Capture the cell that displays the provided text and extract its (x, y) central coordinate. 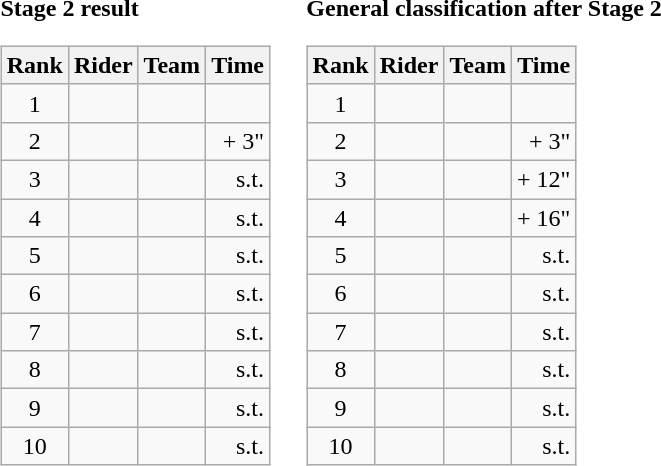
+ 12" (543, 179)
+ 16" (543, 217)
